Identify which cell holds the provided text, then report its (X, Y) central coordinate. 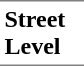
Street Level (42, 33)
